Pinpoint the cell where the given text exists, returning its [x, y] midpoint coordinate. 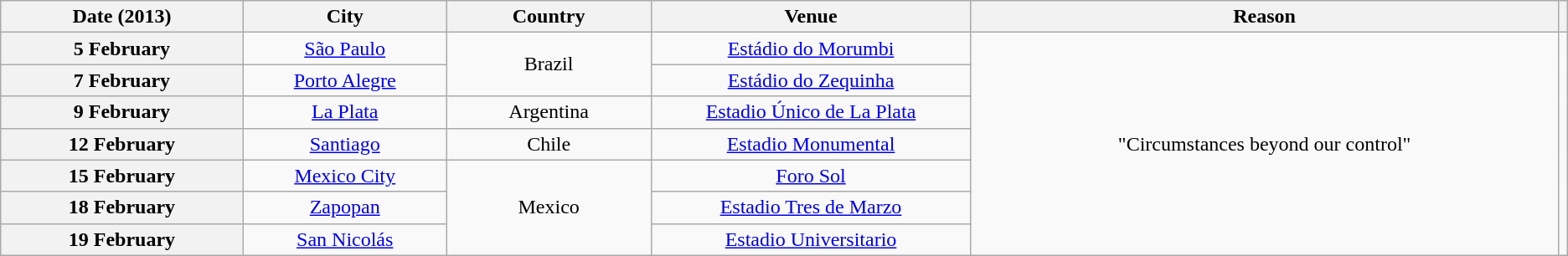
Country [549, 17]
Porto Alegre [345, 80]
Estadio Único de La Plata [811, 112]
18 February [122, 207]
12 February [122, 144]
15 February [122, 176]
La Plata [345, 112]
5 February [122, 49]
19 February [122, 239]
City [345, 17]
Estádio do Morumbi [811, 49]
Argentina [549, 112]
São Paulo [345, 49]
Date (2013) [122, 17]
9 February [122, 112]
Mexico City [345, 176]
Estadio Tres de Marzo [811, 207]
Mexico [549, 207]
Chile [549, 144]
Santiago [345, 144]
Estadio Monumental [811, 144]
Estadio Universitario [811, 239]
Zapopan [345, 207]
Venue [811, 17]
Reason [1265, 17]
Foro Sol [811, 176]
San Nicolás [345, 239]
"Circumstances beyond our control" [1265, 144]
7 February [122, 80]
Estádio do Zequinha [811, 80]
Brazil [549, 64]
